Identify which cell holds the provided text, then report its (X, Y) central coordinate. 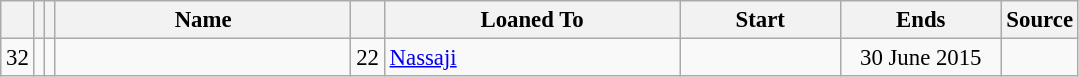
Nassaji (532, 58)
Ends (920, 20)
30 June 2015 (920, 58)
Loaned To (532, 20)
32 (18, 58)
Start (760, 20)
22 (368, 58)
Source (1040, 20)
Name (203, 20)
